Pinpoint the cell where the given text exists, returning its [X, Y] midpoint coordinate. 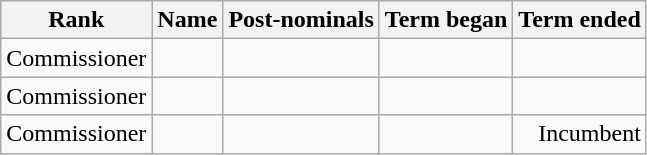
Post-nominals [301, 20]
Term began [446, 20]
Name [188, 20]
Term ended [580, 20]
Rank [76, 20]
Incumbent [580, 134]
